Search for the cell housing the specified text and yield its [X, Y] center coordinate. 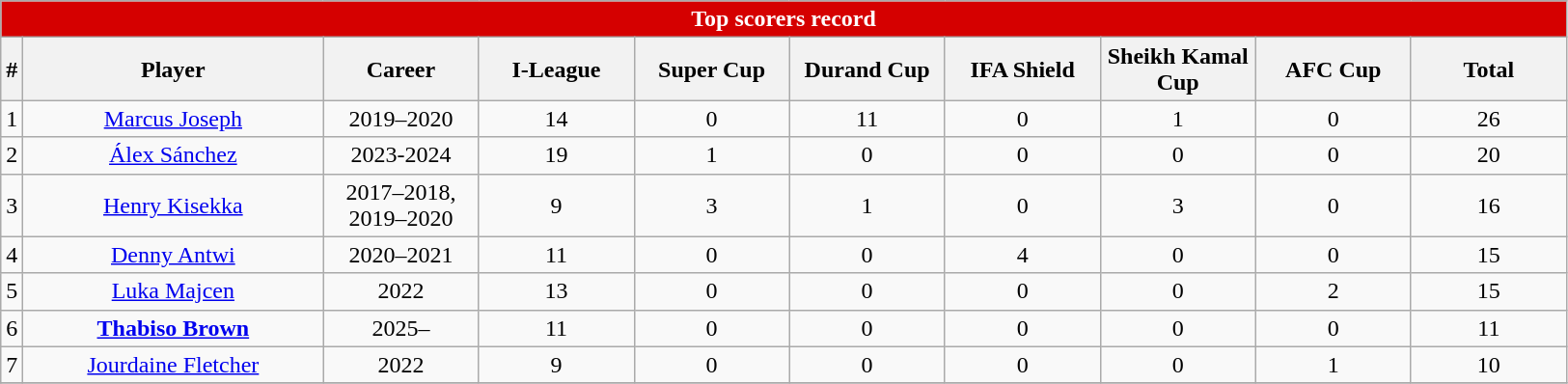
Denny Antwi [174, 255]
10 [1488, 365]
Jourdaine Fletcher [174, 365]
I-League [556, 69]
Player [174, 69]
26 [1488, 119]
5 [12, 291]
Luka Majcen [174, 291]
# [12, 69]
Marcus Joseph [174, 119]
2020–2021 [401, 255]
13 [556, 291]
Super Cup [712, 69]
Durand Cup [867, 69]
6 [12, 328]
19 [556, 155]
Total [1488, 69]
Sheikh Kamal Cup [1177, 69]
Thabiso Brown [174, 328]
Career [401, 69]
2023-2024 [401, 155]
14 [556, 119]
Henry Kisekka [174, 205]
Top scorers record [784, 19]
AFC Cup [1334, 69]
IFA Shield [1023, 69]
Álex Sánchez [174, 155]
20 [1488, 155]
2025– [401, 328]
7 [12, 365]
2017–2018, 2019–2020 [401, 205]
2019–2020 [401, 119]
16 [1488, 205]
